For the text-containing cell, return its midpoint in (x, y) coordinate format. 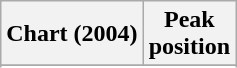
Peakposition (189, 34)
Chart (2004) (72, 34)
